Detect which cell encompasses the target text, then output its (x, y) center coordinate. 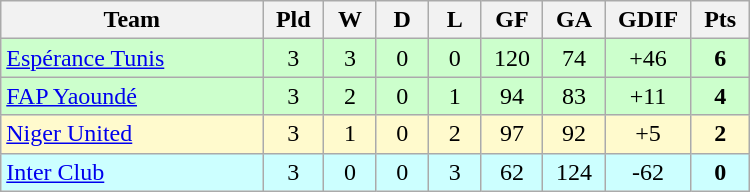
GDIF (648, 20)
Espérance Tunis (132, 58)
Inter Club (132, 172)
62 (512, 172)
74 (574, 58)
Niger United (132, 134)
+46 (648, 58)
6 (720, 58)
Pld (294, 20)
94 (512, 96)
Team (132, 20)
-62 (648, 172)
FAP Yaoundé (132, 96)
92 (574, 134)
GF (512, 20)
+11 (648, 96)
97 (512, 134)
83 (574, 96)
D (402, 20)
Pts (720, 20)
124 (574, 172)
GA (574, 20)
+5 (648, 134)
120 (512, 58)
4 (720, 96)
W (350, 20)
L (454, 20)
